Scan for the cell matching the given text and deliver its [x, y] coordinate at center. 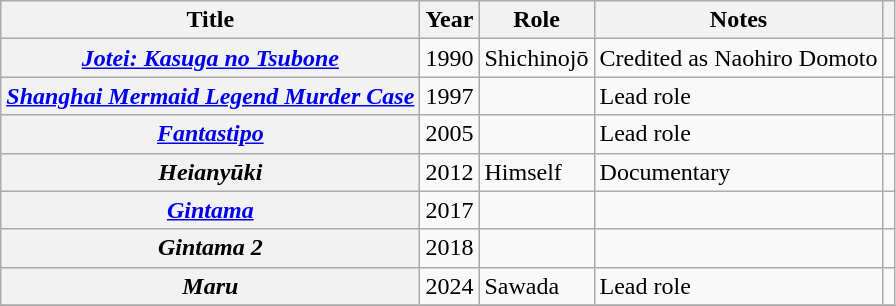
Gintama 2 [210, 248]
Notes [738, 20]
2017 [450, 210]
1997 [450, 96]
Maru [210, 286]
Fantastipo [210, 134]
Role [536, 20]
Documentary [738, 172]
Year [450, 20]
Sawada [536, 286]
Title [210, 20]
Jotei: Kasuga no Tsubone [210, 58]
Heianyūki [210, 172]
Himself [536, 172]
2012 [450, 172]
Credited as Naohiro Domoto [738, 58]
Shichinojō [536, 58]
Gintama [210, 210]
1990 [450, 58]
2005 [450, 134]
Shanghai Mermaid Legend Murder Case [210, 96]
2024 [450, 286]
2018 [450, 248]
